Pinpoint the cell where the given text exists, returning its [x, y] midpoint coordinate. 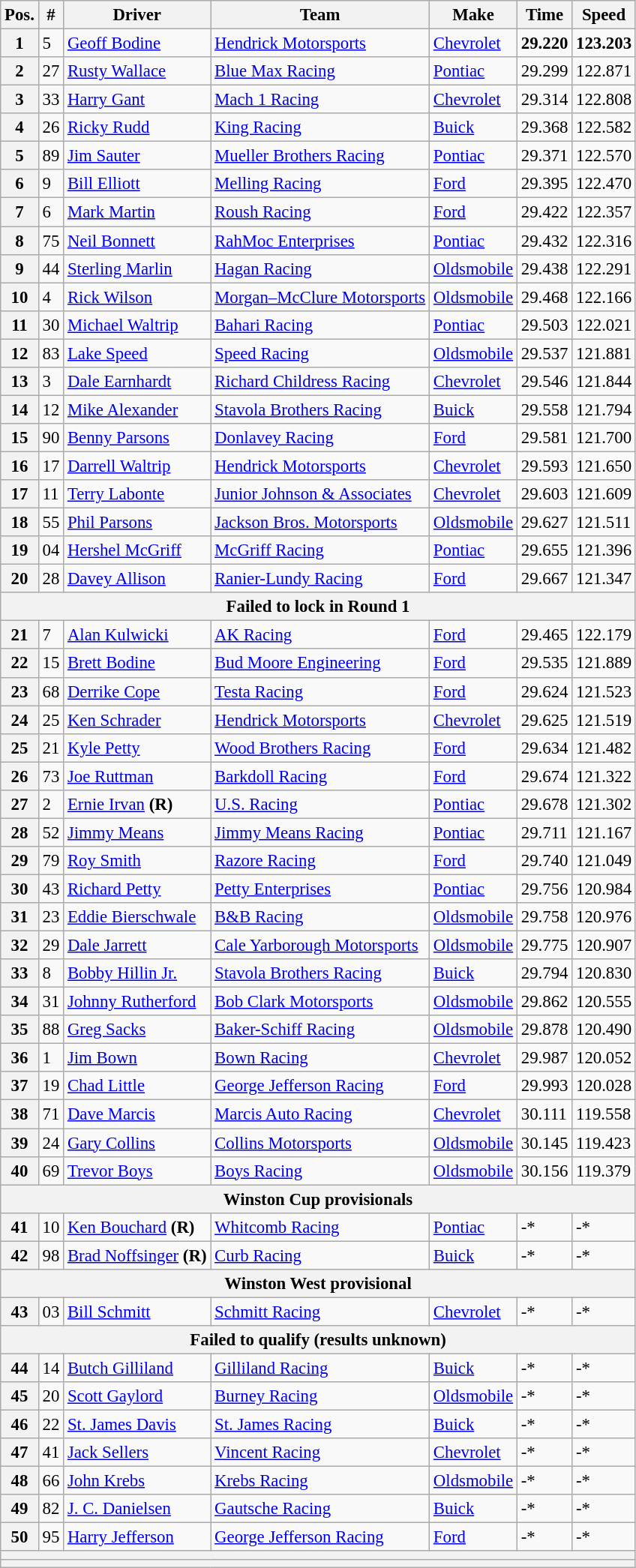
Jimmy Means [137, 832]
29.503 [544, 325]
Roy Smith [137, 861]
95 [51, 1537]
34 [19, 1002]
121.302 [604, 805]
Mark Martin [137, 212]
30.111 [544, 1114]
Jimmy Means Racing [320, 832]
38 [19, 1114]
B&B Racing [320, 917]
36 [19, 1058]
121.322 [604, 776]
Hagan Racing [320, 268]
Gilliland Racing [320, 1368]
121.881 [604, 353]
Sterling Marlin [137, 268]
King Racing [320, 127]
Vincent Racing [320, 1453]
Joe Ruttman [137, 776]
Terry Labonte [137, 494]
Brett Bodine [137, 664]
29.546 [544, 382]
73 [51, 776]
Morgan–McClure Motorsports [320, 297]
St. James Racing [320, 1425]
82 [51, 1509]
Brad Noffsinger (R) [137, 1255]
13 [19, 382]
121.700 [604, 438]
Petty Enterprises [320, 889]
68 [51, 691]
120.028 [604, 1087]
121.049 [604, 861]
Dale Earnhardt [137, 382]
90 [51, 438]
122.179 [604, 635]
Ken Schrader [137, 720]
49 [19, 1509]
04 [51, 550]
122.808 [604, 100]
Pos. [19, 15]
Bob Clark Motorsports [320, 1002]
121.889 [604, 664]
29.674 [544, 776]
42 [19, 1255]
69 [51, 1171]
Ernie Irvan (R) [137, 805]
Schmitt Racing [320, 1312]
122.166 [604, 297]
RahMoc Enterprises [320, 241]
03 [51, 1312]
29.634 [544, 748]
Bobby Hillin Jr. [137, 973]
29.558 [544, 409]
45 [19, 1396]
Team [320, 15]
121.844 [604, 382]
Failed to lock in Round 1 [318, 607]
35 [19, 1030]
J. C. Danielsen [137, 1509]
29.993 [544, 1087]
Baker-Schiff Racing [320, 1030]
40 [19, 1171]
Make [474, 15]
Ranier-Lundy Racing [320, 579]
Burney Racing [320, 1396]
29.468 [544, 297]
Dale Jarrett [137, 946]
Greg Sacks [137, 1030]
29.537 [544, 353]
St. James Davis [137, 1425]
71 [51, 1114]
Benny Parsons [137, 438]
120.830 [604, 973]
122.582 [604, 127]
Whitcomb Racing [320, 1227]
29.878 [544, 1030]
29.371 [544, 156]
Ken Bouchard (R) [137, 1227]
29.711 [544, 832]
Hershel McGriff [137, 550]
119.423 [604, 1143]
Gautsche Racing [320, 1509]
Phil Parsons [137, 523]
16 [19, 466]
AK Racing [320, 635]
120.490 [604, 1030]
29.368 [544, 127]
Jack Sellers [137, 1453]
98 [51, 1255]
Richard Petty [137, 889]
Trevor Boys [137, 1171]
Barkdoll Racing [320, 776]
83 [51, 353]
29.465 [544, 635]
Bahari Racing [320, 325]
Donlavey Racing [320, 438]
Chad Little [137, 1087]
Blue Max Racing [320, 71]
Marcis Auto Racing [320, 1114]
29.758 [544, 917]
29.625 [544, 720]
39 [19, 1143]
79 [51, 861]
Jim Bown [137, 1058]
Krebs Racing [320, 1481]
Jim Sauter [137, 156]
122.021 [604, 325]
Butch Gilliland [137, 1368]
John Krebs [137, 1481]
Darrell Waltrip [137, 466]
121.523 [604, 691]
29.299 [544, 71]
# [51, 15]
Kyle Petty [137, 748]
Curb Racing [320, 1255]
Richard Childress Racing [320, 382]
29.314 [544, 100]
Ricky Rudd [137, 127]
88 [51, 1030]
Roush Racing [320, 212]
32 [19, 946]
Junior Johnson & Associates [320, 494]
46 [19, 1425]
Winston Cup provisionals [318, 1199]
52 [51, 832]
120.907 [604, 946]
122.470 [604, 184]
29.678 [544, 805]
121.609 [604, 494]
120.984 [604, 889]
37 [19, 1087]
121.347 [604, 579]
Lake Speed [137, 353]
Time [544, 15]
18 [19, 523]
29.438 [544, 268]
29.432 [544, 241]
Bud Moore Engineering [320, 664]
47 [19, 1453]
Bill Elliott [137, 184]
Bown Racing [320, 1058]
29.862 [544, 1002]
30.156 [544, 1171]
119.379 [604, 1171]
29.667 [544, 579]
Mueller Brothers Racing [320, 156]
Rusty Wallace [137, 71]
Mike Alexander [137, 409]
30.145 [544, 1143]
Geoff Bodine [137, 43]
121.482 [604, 748]
121.511 [604, 523]
29.655 [544, 550]
Derrike Cope [137, 691]
Dave Marcis [137, 1114]
29.794 [544, 973]
Failed to qualify (results unknown) [318, 1340]
Gary Collins [137, 1143]
Harry Jefferson [137, 1537]
Scott Gaylord [137, 1396]
Driver [137, 15]
29.775 [544, 946]
Eddie Bierschwale [137, 917]
29.535 [544, 664]
66 [51, 1481]
120.052 [604, 1058]
55 [51, 523]
Jackson Bros. Motorsports [320, 523]
122.570 [604, 156]
Winston West provisional [318, 1284]
29.395 [544, 184]
123.203 [604, 43]
29.627 [544, 523]
Melling Racing [320, 184]
29.740 [544, 861]
Cale Yarborough Motorsports [320, 946]
Bill Schmitt [137, 1312]
Testa Racing [320, 691]
50 [19, 1537]
48 [19, 1481]
Wood Brothers Racing [320, 748]
Collins Motorsports [320, 1143]
29.422 [544, 212]
McGriff Racing [320, 550]
121.794 [604, 409]
Razore Racing [320, 861]
29.603 [544, 494]
29.624 [544, 691]
122.291 [604, 268]
122.357 [604, 212]
Johnny Rutherford [137, 1002]
29.220 [544, 43]
29.581 [544, 438]
121.396 [604, 550]
29.593 [544, 466]
119.558 [604, 1114]
Rick Wilson [137, 297]
Speed Racing [320, 353]
75 [51, 241]
120.976 [604, 917]
121.167 [604, 832]
Neil Bonnett [137, 241]
29.987 [544, 1058]
89 [51, 156]
121.519 [604, 720]
Alan Kulwicki [137, 635]
29.756 [544, 889]
122.871 [604, 71]
Speed [604, 15]
Davey Allison [137, 579]
120.555 [604, 1002]
121.650 [604, 466]
U.S. Racing [320, 805]
Boys Racing [320, 1171]
122.316 [604, 241]
Harry Gant [137, 100]
Michael Waltrip [137, 325]
Mach 1 Racing [320, 100]
